Output the (X, Y) coordinate of the center of the cell containing the given text.  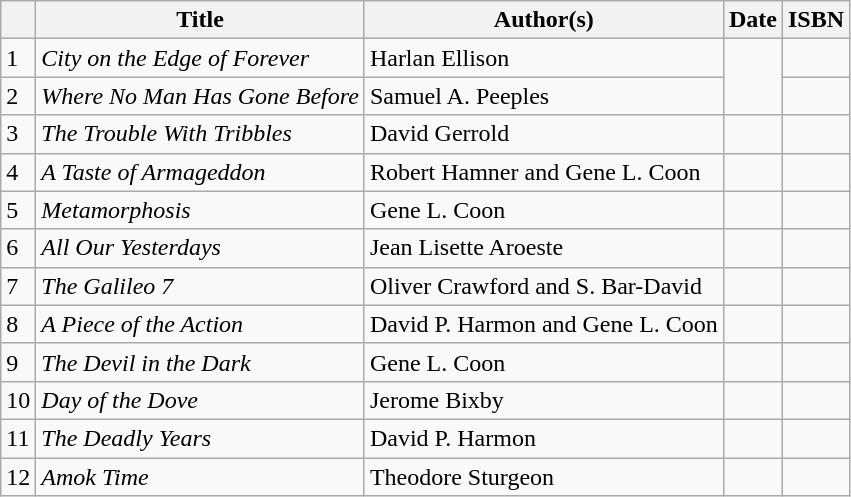
The Devil in the Dark (200, 362)
1 (18, 58)
3 (18, 134)
Amok Time (200, 477)
5 (18, 210)
The Trouble With Tribbles (200, 134)
Date (752, 20)
4 (18, 172)
Samuel A. Peeples (544, 96)
Metamorphosis (200, 210)
Where No Man Has Gone Before (200, 96)
Jerome Bixby (544, 400)
11 (18, 438)
A Taste of Armageddon (200, 172)
Theodore Sturgeon (544, 477)
ISBN (816, 20)
All Our Yesterdays (200, 248)
David P. Harmon and Gene L. Coon (544, 324)
David Gerrold (544, 134)
Title (200, 20)
6 (18, 248)
Author(s) (544, 20)
Day of the Dove (200, 400)
9 (18, 362)
8 (18, 324)
Jean Lisette Aroeste (544, 248)
Robert Hamner and Gene L. Coon (544, 172)
David P. Harmon (544, 438)
Harlan Ellison (544, 58)
7 (18, 286)
2 (18, 96)
12 (18, 477)
The Galileo 7 (200, 286)
10 (18, 400)
Oliver Crawford and S. Bar-David (544, 286)
The Deadly Years (200, 438)
A Piece of the Action (200, 324)
City on the Edge of Forever (200, 58)
